Capture the cell that displays the provided text and extract its [X, Y] central coordinate. 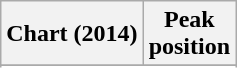
Chart (2014) [72, 34]
Peakposition [189, 34]
